Extract the (x, y) coordinate from the center of the cell holding the provided text.  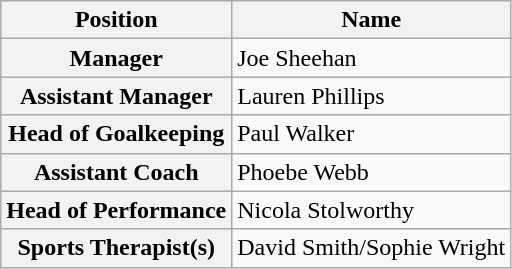
Head of Performance (116, 210)
Assistant Manager (116, 96)
Manager (116, 58)
Sports Therapist(s) (116, 248)
Joe Sheehan (372, 58)
Lauren Phillips (372, 96)
Position (116, 20)
Phoebe Webb (372, 172)
Name (372, 20)
Assistant Coach (116, 172)
Head of Goalkeeping (116, 134)
David Smith/Sophie Wright (372, 248)
Paul Walker (372, 134)
Nicola Stolworthy (372, 210)
